Pinpoint the cell where the given text exists, returning its (X, Y) midpoint coordinate. 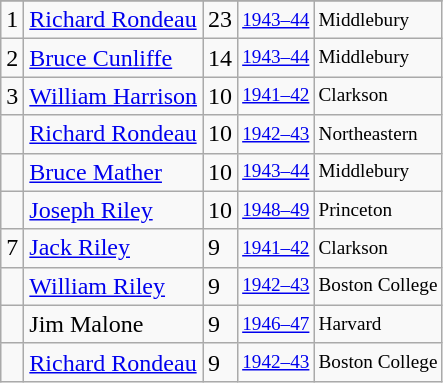
14 (220, 58)
William Riley (114, 286)
1948–49 (276, 210)
Princeton (378, 210)
3 (12, 96)
Jim Malone (114, 324)
Joseph Riley (114, 210)
1946–47 (276, 324)
William Harrison (114, 96)
Northeastern (378, 134)
Harvard (378, 324)
1 (12, 20)
2 (12, 58)
7 (12, 248)
Jack Riley (114, 248)
Bruce Mather (114, 172)
23 (220, 20)
Bruce Cunliffe (114, 58)
